Identify which cell holds the provided text, then report its (X, Y) central coordinate. 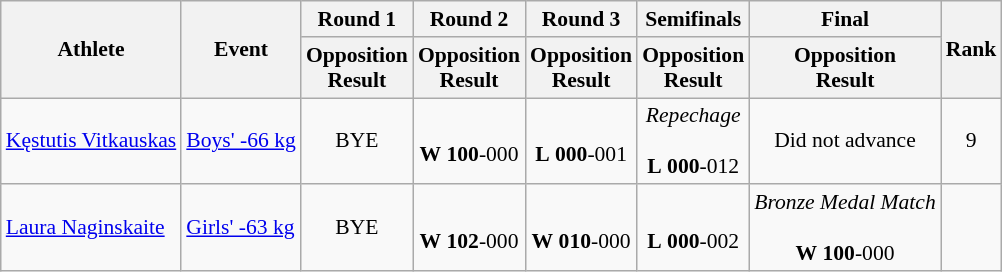
Boys' -66 kg (241, 142)
Semifinals (693, 19)
Round 3 (581, 19)
Kęstutis Vitkauskas (92, 142)
W 102-000 (469, 228)
Athlete (92, 50)
Repechage L 000-012 (693, 142)
L 000-001 (581, 142)
Final (845, 19)
Bronze Medal Match W 100-000 (845, 228)
Girls' -63 kg (241, 228)
Laura Naginskaite (92, 228)
Did not advance (845, 142)
Rank (972, 50)
Round 2 (469, 19)
Event (241, 50)
L 000-002 (693, 228)
Round 1 (357, 19)
9 (972, 142)
W 010-000 (581, 228)
W 100-000 (469, 142)
